Locate the cell with the specified text and output its [X, Y] center coordinate. 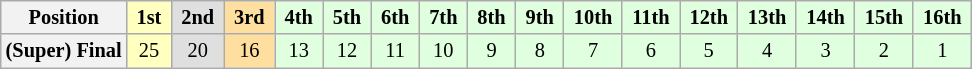
12th [709, 17]
25 [150, 51]
6 [650, 51]
14th [825, 17]
8th [491, 17]
12 [347, 51]
16th [942, 17]
20 [198, 51]
5th [347, 17]
2 [884, 51]
3 [825, 51]
1 [942, 51]
5 [709, 51]
2nd [198, 17]
4 [767, 51]
11 [395, 51]
10th [593, 17]
15th [884, 17]
13 [299, 51]
(Super) Final [64, 51]
Position [64, 17]
8 [540, 51]
1st [150, 17]
9 [491, 51]
3rd [249, 17]
7th [443, 17]
13th [767, 17]
7 [593, 51]
10 [443, 51]
9th [540, 17]
16 [249, 51]
11th [650, 17]
4th [299, 17]
6th [395, 17]
